Search for the cell housing the specified text and yield its [X, Y] center coordinate. 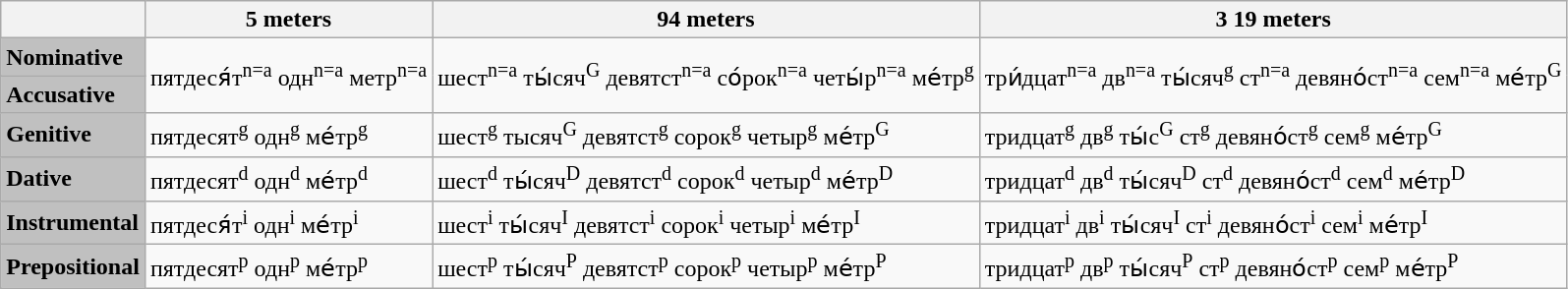
пятдесятp однp ме́трp [288, 267]
шестg тысячG девятстg сорокg четырg ме́трG [706, 136]
пятдеся́тi однi ме́трi [288, 222]
три́дцатn=a двn=a ты́сячg стn=a девяно́стn=a семn=a ме́трG [1273, 76]
шестn=a ты́сячG девятстn=a со́рокn=a четы́рn=a ме́трg [706, 76]
Prepositional [73, 267]
пятдесятg однg ме́трg [288, 136]
тридцатd двd ты́сячD стd девяно́стd семd ме́трD [1273, 179]
Dative [73, 179]
пятдеся́тn=a однn=a метрn=a [288, 76]
шестd ты́сячD девятстd сорокd четырd ме́трD [706, 179]
тридцатg двg ты́сG стg девяно́стg семg ме́трG [1273, 136]
тридцатp двp ты́сячP стp девяно́стp семp ме́трP [1273, 267]
Nominative [73, 57]
Genitive [73, 136]
Accusative [73, 94]
шестi ты́сячI девятстi сорокi четырi ме́трI [706, 222]
3 19 meters [1273, 20]
Instrumental [73, 222]
5 meters [288, 20]
94 meters [706, 20]
пятдесятd однd ме́трd [288, 179]
тридцатi двi ты́сячI стi девяно́стi семi ме́трI [1273, 222]
шестp ты́сячP девятстp сорокp четырp ме́трP [706, 267]
